Capture the cell that displays the provided text and extract its (X, Y) central coordinate. 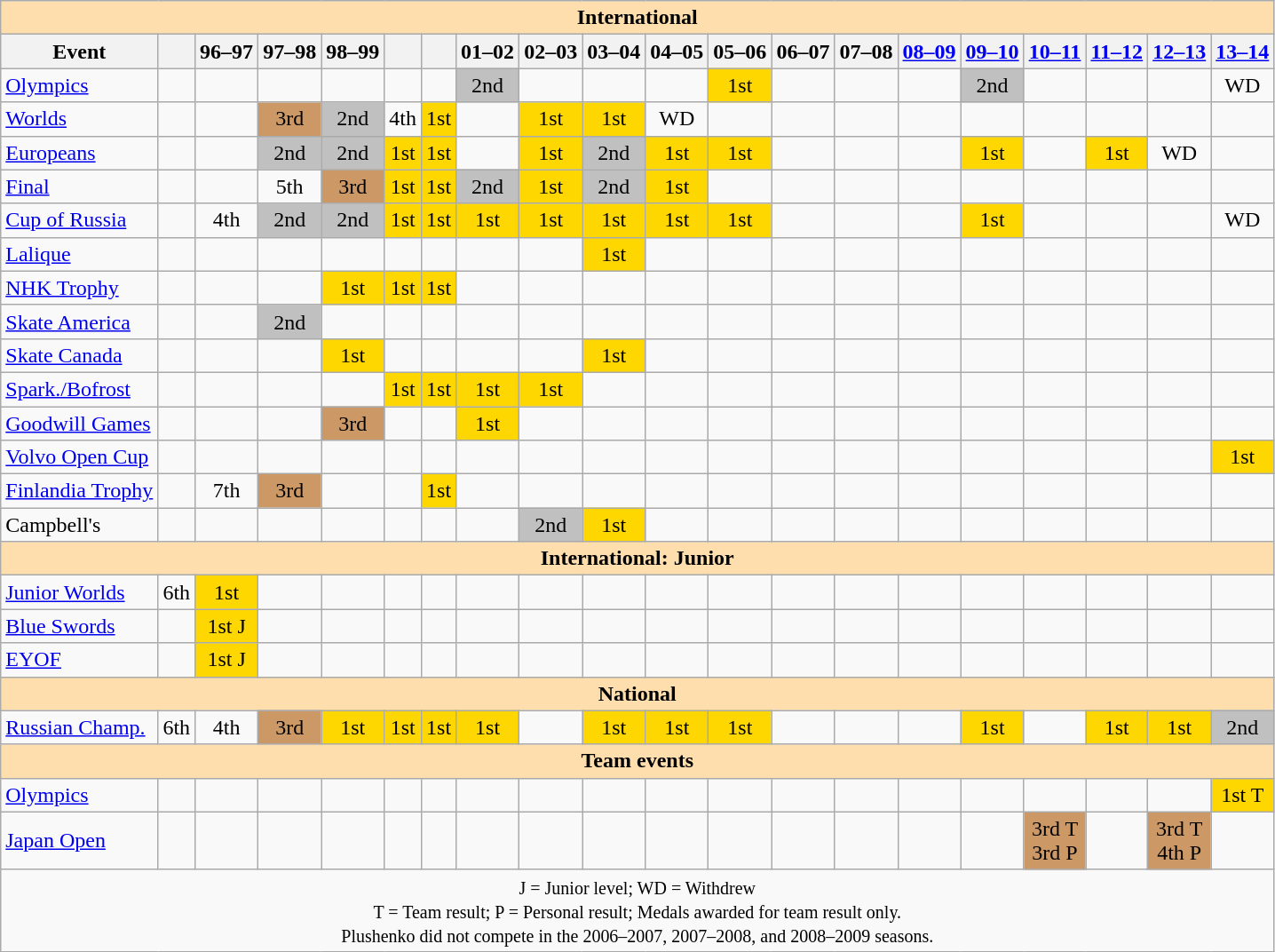
5th (289, 186)
Skate America (80, 321)
11–12 (1117, 52)
07–08 (867, 52)
01–02 (488, 52)
Lalique (80, 254)
Worlds (80, 119)
Europeans (80, 153)
12–13 (1179, 52)
03–04 (614, 52)
02–03 (550, 52)
05–06 (740, 52)
96–97 (227, 52)
7th (227, 491)
Skate Canada (80, 355)
Goodwill Games (80, 424)
National (637, 694)
3rd T 4th P (1179, 840)
Event (80, 52)
International: Junior (637, 559)
EYOF (80, 660)
NHK Trophy (80, 288)
98–99 (353, 52)
Blue Swords (80, 626)
Cup of Russia (80, 220)
Spark./Bofrost (80, 389)
10–11 (1055, 52)
Final (80, 186)
International (637, 18)
Campbell's (80, 525)
3rd T 3rd P (1055, 840)
13–14 (1243, 52)
Russian Champ. (80, 727)
Japan Open (80, 840)
Volvo Open Cup (80, 457)
1st T (1243, 795)
08–09 (929, 52)
06–07 (803, 52)
09–10 (993, 52)
04–05 (677, 52)
Finlandia Trophy (80, 491)
Team events (637, 761)
Junior Worlds (80, 592)
97–98 (289, 52)
